Determine the (X, Y) coordinate at the center of the cell enclosing the given text.  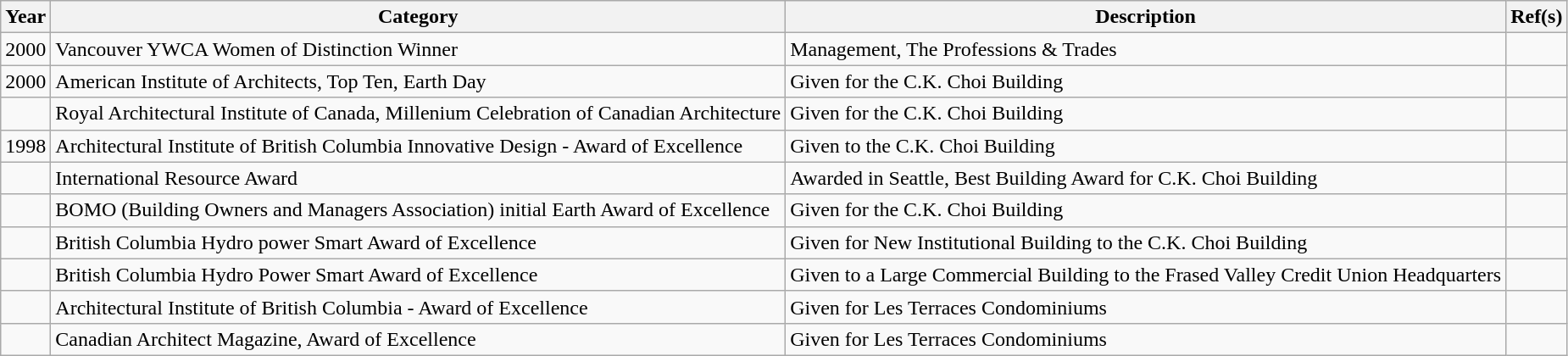
Architectural Institute of British Columbia - Award of Excellence (419, 307)
British Columbia Hydro Power Smart Award of Excellence (419, 275)
Architectural Institute of British Columbia Innovative Design - Award of Excellence (419, 146)
Canadian Architect Magazine, Award of Excellence (419, 339)
Management, The Professions & Trades (1146, 49)
Awarded in Seattle, Best Building Award for C.K. Choi Building (1146, 178)
International Resource Award (419, 178)
British Columbia Hydro power Smart Award of Excellence (419, 242)
Given to the C.K. Choi Building (1146, 146)
American Institute of Architects, Top Ten, Earth Day (419, 81)
Vancouver YWCA Women of Distinction Winner (419, 49)
Year (25, 17)
Category (419, 17)
Given for New Institutional Building to the C.K. Choi Building (1146, 242)
Royal Architectural Institute of Canada, Millenium Celebration of Canadian Architecture (419, 114)
1998 (25, 146)
Ref(s) (1537, 17)
BOMO (Building Owners and Managers Association) initial Earth Award of Excellence (419, 210)
Given to a Large Commercial Building to the Frased Valley Credit Union Headquarters (1146, 275)
Description (1146, 17)
